Detect which cell encompasses the target text, then output its [X, Y] center coordinate. 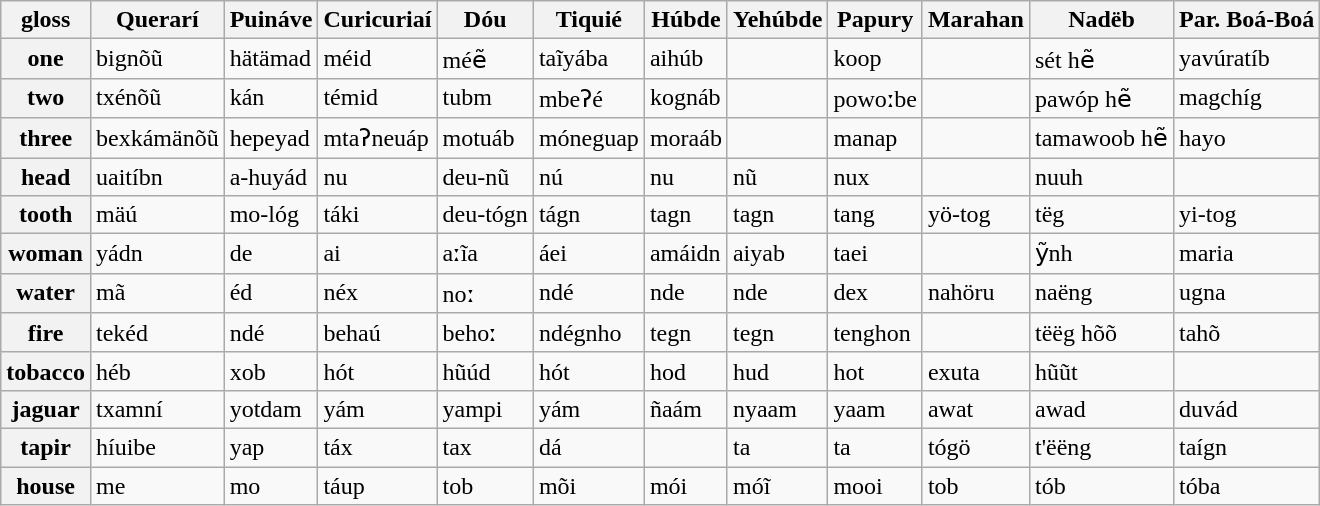
héb [157, 371]
txamní [157, 409]
méid [378, 59]
taei [876, 254]
tahõ [1247, 333]
mõi [588, 485]
maria [1247, 254]
tang [876, 215]
head [46, 177]
jaguar [46, 409]
kognáb [686, 98]
mooi [876, 485]
t'ëëng [1101, 447]
ugna [1247, 293]
Puináve [271, 20]
nuuh [1101, 177]
néx [378, 293]
manap [876, 138]
duvád [1247, 409]
woman [46, 254]
a-huyád [271, 177]
hũúd [485, 371]
de [271, 254]
me [157, 485]
bignõũ [157, 59]
three [46, 138]
tëëg hõõ [1101, 333]
tooth [46, 215]
bexkámänõũ [157, 138]
yi-tog [1247, 215]
tamawoob hẽ [1101, 138]
hayo [1247, 138]
aːĩa [485, 254]
hud [777, 371]
Par. Boá-Boá [1247, 20]
txénõũ [157, 98]
ỹnh [1101, 254]
tágn [588, 215]
tenghon [876, 333]
yavúratíb [1247, 59]
Yehúbde [777, 20]
amáidn [686, 254]
Curicuriaí [378, 20]
house [46, 485]
two [46, 98]
móĩ [777, 485]
pawóp hẽ [1101, 98]
nú [588, 177]
deu-tógn [485, 215]
dex [876, 293]
tobacco [46, 371]
yö-tog [976, 215]
uaitíbn [157, 177]
dá [588, 447]
mbeʔé [588, 98]
Dóu [485, 20]
nũ [777, 177]
hepeyad [271, 138]
aiyab [777, 254]
ñaám [686, 409]
Húbde [686, 20]
nyaam [777, 409]
behaú [378, 333]
water [46, 293]
móneguap [588, 138]
moraáb [686, 138]
mo-lóg [271, 215]
nahöru [976, 293]
tógö [976, 447]
taígn [1247, 447]
tapir [46, 447]
tax [485, 447]
tób [1101, 485]
nux [876, 177]
tubm [485, 98]
áei [588, 254]
éd [271, 293]
méẽ [485, 59]
Nadëb [1101, 20]
powoːbe [876, 98]
yádn [157, 254]
tëg [1101, 215]
Querarí [157, 20]
mtaʔneuáp [378, 138]
ndégnho [588, 333]
yampi [485, 409]
magchíg [1247, 98]
taĩyába [588, 59]
tóba [1247, 485]
awad [1101, 409]
ai [378, 254]
mói [686, 485]
tekéd [157, 333]
yaam [876, 409]
deu-nũ [485, 177]
mã [157, 293]
kán [271, 98]
hot [876, 371]
awat [976, 409]
mo [271, 485]
gloss [46, 20]
Marahan [976, 20]
aihúb [686, 59]
motuáb [485, 138]
hätämad [271, 59]
hod [686, 371]
sét hẽ [1101, 59]
Tiquié [588, 20]
yap [271, 447]
híuibe [157, 447]
táki [378, 215]
yotdam [271, 409]
naëng [1101, 293]
mäú [157, 215]
behoː [485, 333]
hũũt [1101, 371]
exuta [976, 371]
fire [46, 333]
témid [378, 98]
one [46, 59]
xob [271, 371]
Papury [876, 20]
táup [378, 485]
koop [876, 59]
táx [378, 447]
noː [485, 293]
